Determine the [x, y] coordinate at the center of the cell enclosing the given text.  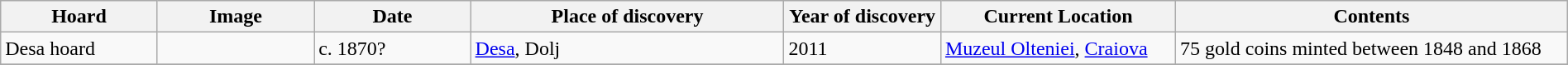
Muzeul Olteniei, Craiova [1058, 48]
75 gold coins minted between 1848 and 1868 [1372, 48]
Desa hoard [79, 48]
2011 [862, 48]
Date [392, 17]
Current Location [1058, 17]
c. 1870? [392, 48]
Image [235, 17]
Contents [1372, 17]
Desa, Dolj [627, 48]
Place of discovery [627, 17]
Year of discovery [862, 17]
Hoard [79, 17]
